For the text-containing cell, return its midpoint in [x, y] coordinate format. 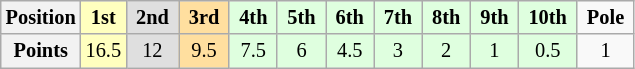
4th [253, 17]
7.5 [253, 51]
12 [152, 51]
6 [301, 51]
9.5 [204, 51]
7th [398, 17]
1st [104, 17]
Points [41, 51]
2nd [152, 17]
3rd [204, 17]
Position [41, 17]
16.5 [104, 51]
4.5 [350, 51]
6th [350, 17]
2 [446, 51]
0.5 [547, 51]
Pole [606, 17]
9th [494, 17]
3 [398, 51]
8th [446, 17]
10th [547, 17]
5th [301, 17]
